Capture the cell that displays the provided text and extract its (x, y) central coordinate. 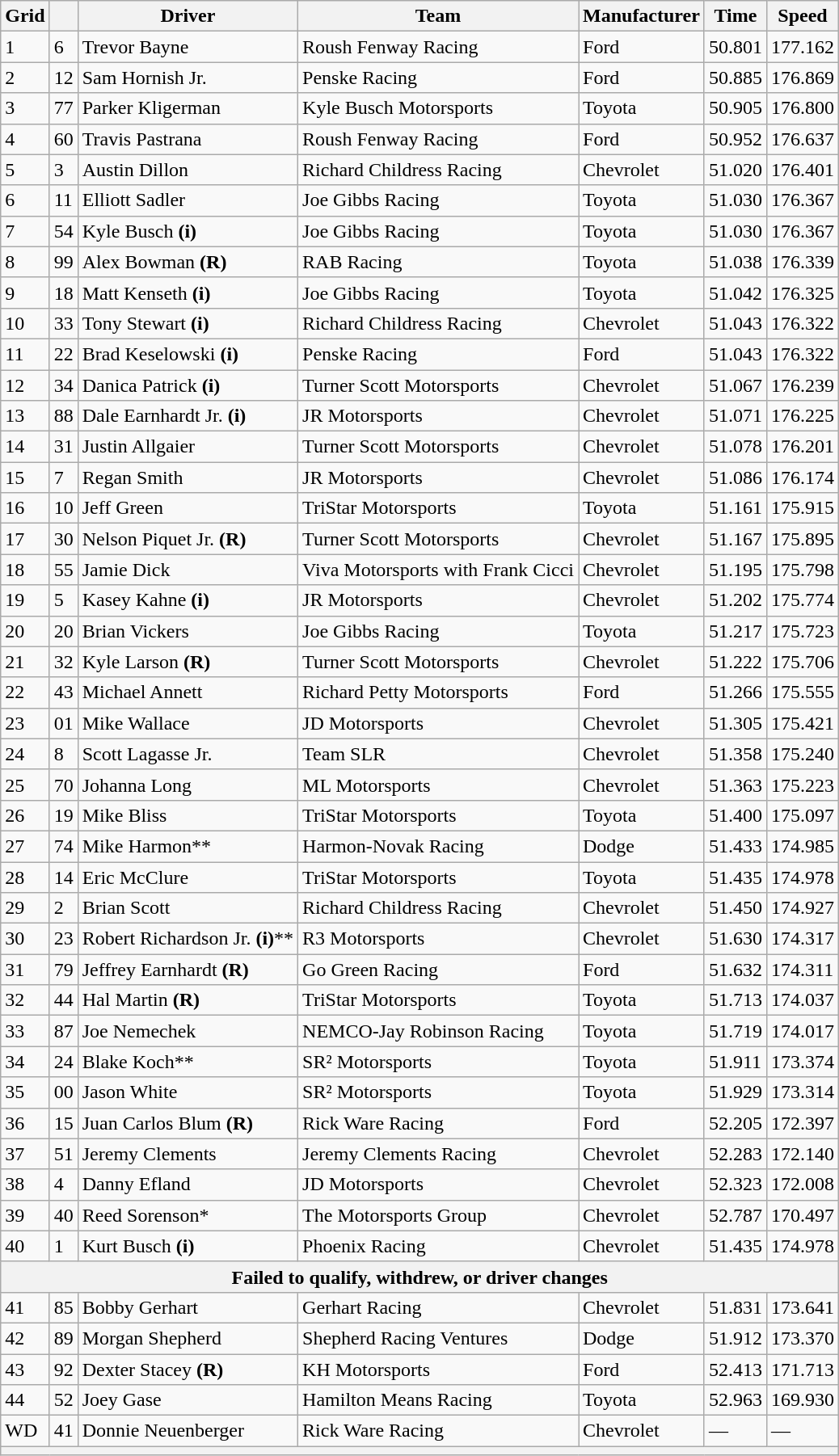
51.266 (736, 692)
171.713 (802, 1370)
Jamie Dick (188, 570)
29 (25, 908)
35 (25, 1092)
21 (25, 662)
Kurt Busch (i) (188, 1246)
ML Motorsports (438, 785)
174.311 (802, 970)
87 (63, 1031)
170.497 (802, 1215)
173.314 (802, 1092)
Shepherd Racing Ventures (438, 1338)
176.869 (802, 78)
85 (63, 1307)
60 (63, 139)
172.397 (802, 1123)
51.217 (736, 631)
52.283 (736, 1154)
52 (63, 1400)
175.915 (802, 508)
89 (63, 1338)
174.037 (802, 1000)
51 (63, 1154)
Viva Motorsports with Frank Cicci (438, 570)
50.885 (736, 78)
Reed Sorenson* (188, 1215)
50.801 (736, 47)
52.787 (736, 1215)
Harmon-Novak Racing (438, 846)
Trevor Bayne (188, 47)
51.305 (736, 723)
Richard Petty Motorsports (438, 692)
Robert Richardson Jr. (i)** (188, 939)
52.413 (736, 1370)
27 (25, 846)
51.630 (736, 939)
51.078 (736, 447)
175.723 (802, 631)
176.239 (802, 385)
Brian Vickers (188, 631)
26 (25, 815)
51.433 (736, 846)
176.800 (802, 108)
Parker Kligerman (188, 108)
77 (63, 108)
175.774 (802, 600)
99 (63, 262)
Jeremy Clements Racing (438, 1154)
13 (25, 416)
Nelson Piquet Jr. (R) (188, 539)
51.222 (736, 662)
51.086 (736, 478)
Jeff Green (188, 508)
172.140 (802, 1154)
39 (25, 1215)
176.174 (802, 478)
169.930 (802, 1400)
Travis Pastrana (188, 139)
Kyle Larson (R) (188, 662)
Bobby Gerhart (188, 1307)
51.020 (736, 170)
25 (25, 785)
51.363 (736, 785)
176.201 (802, 447)
176.401 (802, 170)
173.641 (802, 1307)
Hal Martin (R) (188, 1000)
Blake Koch** (188, 1062)
Team SLR (438, 754)
177.162 (802, 47)
Danica Patrick (i) (188, 385)
NEMCO-Jay Robinson Racing (438, 1031)
52.323 (736, 1185)
Donnie Neuenberger (188, 1431)
51.202 (736, 600)
Brian Scott (188, 908)
Justin Allgaier (188, 447)
176.339 (802, 262)
Tony Stewart (i) (188, 323)
74 (63, 846)
Elliott Sadler (188, 200)
51.912 (736, 1338)
51.071 (736, 416)
RAB Racing (438, 262)
175.555 (802, 692)
92 (63, 1370)
WD (25, 1431)
51.713 (736, 1000)
174.927 (802, 908)
Dale Earnhardt Jr. (i) (188, 416)
51.929 (736, 1092)
174.317 (802, 939)
37 (25, 1154)
17 (25, 539)
Grid (25, 16)
42 (25, 1338)
Kyle Busch Motorsports (438, 108)
Danny Efland (188, 1185)
51.038 (736, 262)
50.905 (736, 108)
Sam Hornish Jr. (188, 78)
Failed to qualify, withdrew, or driver changes (420, 1277)
Joey Gase (188, 1400)
Matt Kenseth (i) (188, 292)
54 (63, 231)
Michael Annett (188, 692)
173.370 (802, 1338)
175.706 (802, 662)
Regan Smith (188, 478)
51.831 (736, 1307)
173.374 (802, 1062)
Jason White (188, 1092)
51.911 (736, 1062)
175.223 (802, 785)
51.161 (736, 508)
176.637 (802, 139)
51.632 (736, 970)
Joe Nemechek (188, 1031)
175.798 (802, 570)
51.450 (736, 908)
38 (25, 1185)
Jeremy Clements (188, 1154)
Johanna Long (188, 785)
Jeffrey Earnhardt (R) (188, 970)
175.421 (802, 723)
Time (736, 16)
70 (63, 785)
Speed (802, 16)
Hamilton Means Racing (438, 1400)
28 (25, 877)
9 (25, 292)
51.358 (736, 754)
Mike Wallace (188, 723)
55 (63, 570)
174.985 (802, 846)
Mike Harmon** (188, 846)
Gerhart Racing (438, 1307)
176.225 (802, 416)
52.963 (736, 1400)
Kyle Busch (i) (188, 231)
00 (63, 1092)
16 (25, 508)
Team (438, 16)
174.017 (802, 1031)
51.167 (736, 539)
175.097 (802, 815)
79 (63, 970)
51.067 (736, 385)
The Motorsports Group (438, 1215)
175.240 (802, 754)
Dexter Stacey (R) (188, 1370)
Manufacturer (642, 16)
88 (63, 416)
Alex Bowman (R) (188, 262)
51.400 (736, 815)
172.008 (802, 1185)
Go Green Racing (438, 970)
Scott Lagasse Jr. (188, 754)
51.042 (736, 292)
50.952 (736, 139)
Driver (188, 16)
51.719 (736, 1031)
R3 Motorsports (438, 939)
Eric McClure (188, 877)
Phoenix Racing (438, 1246)
Kasey Kahne (i) (188, 600)
Morgan Shepherd (188, 1338)
01 (63, 723)
Brad Keselowski (i) (188, 354)
52.205 (736, 1123)
Juan Carlos Blum (R) (188, 1123)
Mike Bliss (188, 815)
Austin Dillon (188, 170)
176.325 (802, 292)
KH Motorsports (438, 1370)
51.195 (736, 570)
175.895 (802, 539)
36 (25, 1123)
